Provide the [X, Y] coordinate of the cell's center where the given text is located.  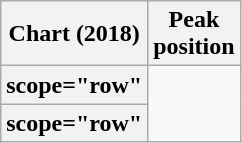
Chart (2018) [74, 34]
Peakposition [194, 34]
